Output the (X, Y) coordinate of the center of the cell containing the given text.  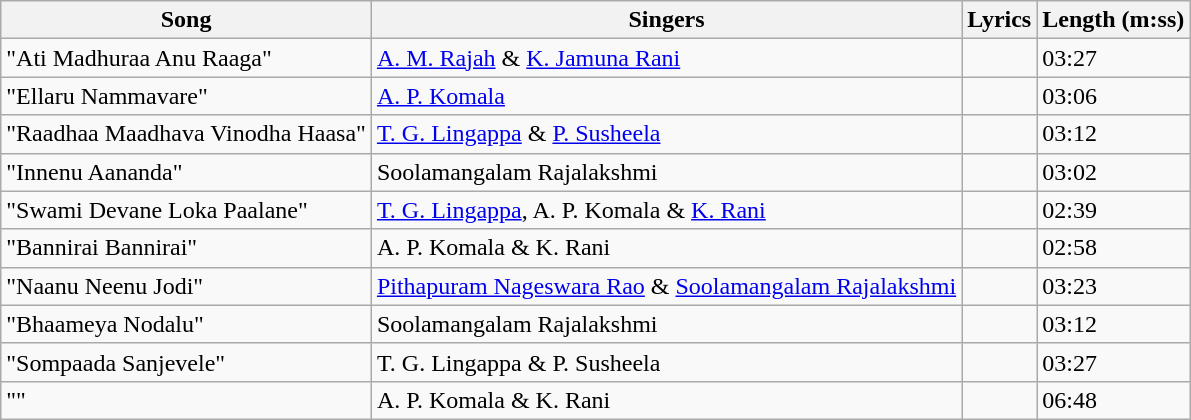
02:39 (1114, 210)
"Bhaameya Nodalu" (186, 324)
"Ellaru Nammavare" (186, 96)
A. P. Komala (666, 96)
06:48 (1114, 400)
03:23 (1114, 286)
02:58 (1114, 248)
"" (186, 400)
T. G. Lingappa, A. P. Komala & K. Rani (666, 210)
"Ati Madhuraa Anu Raaga" (186, 58)
03:06 (1114, 96)
03:02 (1114, 172)
Length (m:ss) (1114, 20)
"Swami Devane Loka Paalane" (186, 210)
"Raadhaa Maadhava Vinodha Haasa" (186, 134)
"Bannirai Bannirai" (186, 248)
"Naanu Neenu Jodi" (186, 286)
A. M. Rajah & K. Jamuna Rani (666, 58)
Singers (666, 20)
"Sompaada Sanjevele" (186, 362)
"Innenu Aananda" (186, 172)
Pithapuram Nageswara Rao & Soolamangalam Rajalakshmi (666, 286)
Song (186, 20)
Lyrics (1000, 20)
